Return [x, y] of the center of cell containing provided text 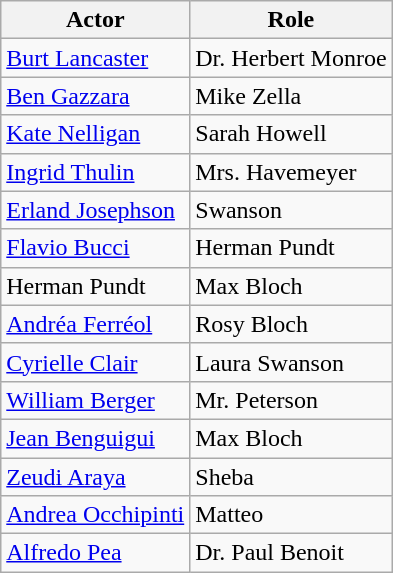
Laura Swanson [291, 362]
Dr. Herbert Monroe [291, 58]
Ben Gazzara [96, 96]
Role [291, 20]
Mike Zella [291, 96]
Matteo [291, 515]
Mr. Peterson [291, 400]
Cyrielle Clair [96, 362]
Mrs. Havemeyer [291, 172]
Jean Benguigui [96, 438]
Rosy Bloch [291, 324]
Swanson [291, 210]
William Berger [96, 400]
Andrea Occhipinti [96, 515]
Burt Lancaster [96, 58]
Zeudi Araya [96, 477]
Actor [96, 20]
Dr. Paul Benoit [291, 553]
Andréa Ferréol [96, 324]
Sarah Howell [291, 134]
Alfredo Pea [96, 553]
Flavio Bucci [96, 248]
Kate Nelligan [96, 134]
Ingrid Thulin [96, 172]
Sheba [291, 477]
Erland Josephson [96, 210]
